Extract the [x, y] coordinate from the center of the cell holding the provided text.  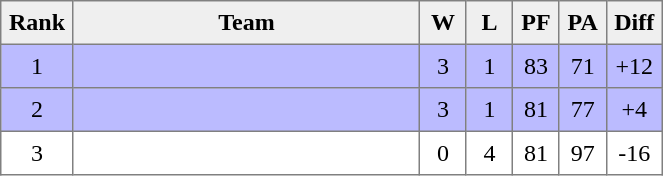
L [489, 23]
97 [582, 153]
W [443, 23]
4 [489, 153]
-16 [634, 153]
PA [582, 23]
83 [536, 66]
+12 [634, 66]
2 [38, 110]
0 [443, 153]
77 [582, 110]
Diff [634, 23]
+4 [634, 110]
PF [536, 23]
Rank [38, 23]
71 [582, 66]
Team [246, 23]
